Extract the [X, Y] coordinate from the center of the cell holding the provided text.  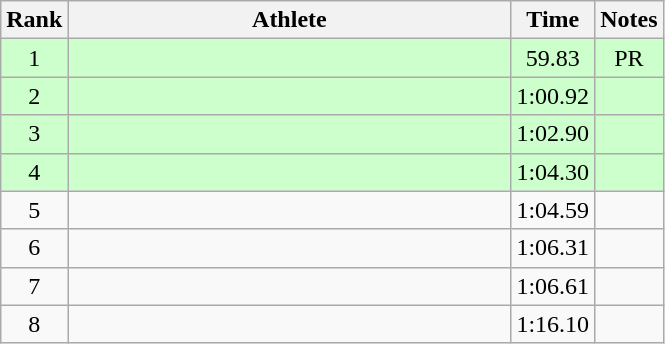
1:06.31 [553, 248]
7 [34, 286]
PR [629, 58]
Time [553, 20]
1:04.30 [553, 172]
59.83 [553, 58]
5 [34, 210]
3 [34, 134]
8 [34, 324]
1:04.59 [553, 210]
Athlete [290, 20]
6 [34, 248]
Notes [629, 20]
Rank [34, 20]
1:02.90 [553, 134]
1:00.92 [553, 96]
2 [34, 96]
1:16.10 [553, 324]
1 [34, 58]
1:06.61 [553, 286]
4 [34, 172]
